From the cell containing the given text, extract its center point as [X, Y] coordinate. 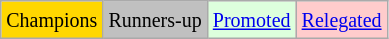
Champions [52, 20]
Relegated [342, 20]
Runners-up [155, 20]
Promoted [252, 20]
